Capture the cell that displays the provided text and extract its (x, y) central coordinate. 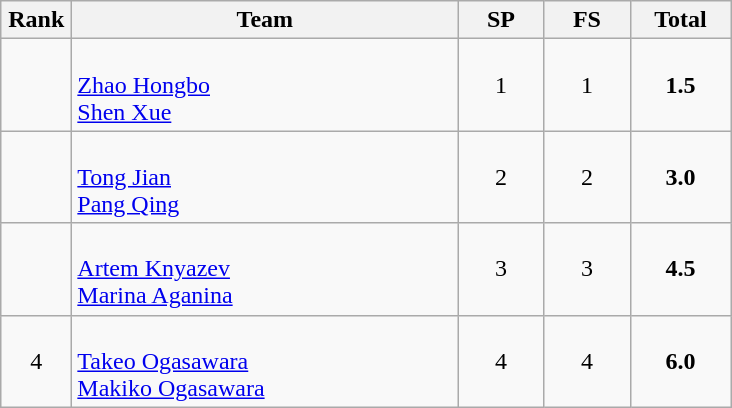
Team (265, 20)
Total (680, 20)
Zhao HongboShen Xue (265, 85)
6.0 (680, 361)
3.0 (680, 177)
FS (587, 20)
Rank (36, 20)
1.5 (680, 85)
Takeo OgasawaraMakiko Ogasawara (265, 361)
Artem KnyazevMarina Aganina (265, 269)
Tong JianPang Qing (265, 177)
4.5 (680, 269)
SP (501, 20)
